Extract the [X, Y] coordinate from the center of the cell holding the provided text.  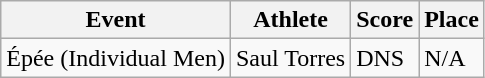
N/A [452, 58]
Athlete [290, 20]
Saul Torres [290, 58]
Score [385, 20]
DNS [385, 58]
Épée (Individual Men) [116, 58]
Place [452, 20]
Event [116, 20]
